Capture the cell that displays the provided text and extract its (X, Y) central coordinate. 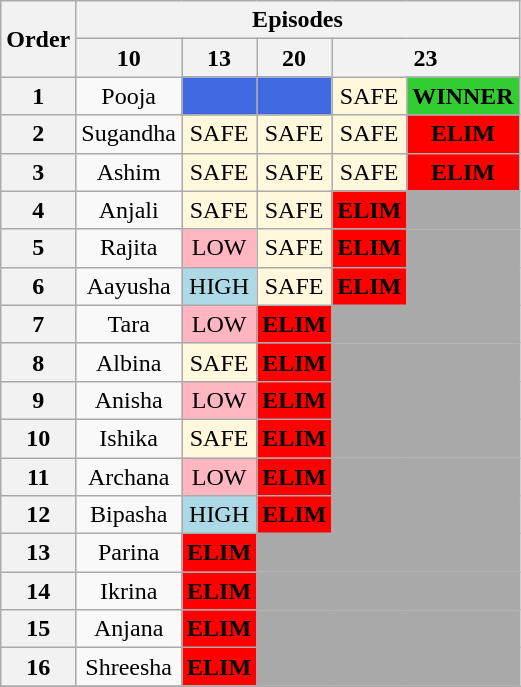
Aayusha (129, 286)
Sugandha (129, 134)
Bipasha (129, 515)
23 (426, 58)
3 (38, 172)
20 (294, 58)
1 (38, 96)
Ikrina (129, 591)
8 (38, 362)
6 (38, 286)
Tara (129, 324)
WINNER (463, 96)
5 (38, 248)
Rajita (129, 248)
14 (38, 591)
11 (38, 477)
Anjana (129, 629)
16 (38, 667)
Ishika (129, 438)
4 (38, 210)
7 (38, 324)
Anjali (129, 210)
Order (38, 39)
Ashim (129, 172)
Parina (129, 553)
Pooja (129, 96)
9 (38, 400)
12 (38, 515)
15 (38, 629)
Episodes (298, 20)
Shreesha (129, 667)
Anisha (129, 400)
Archana (129, 477)
Albina (129, 362)
2 (38, 134)
